Provide the [X, Y] coordinate of the cell's center where the given text is located.  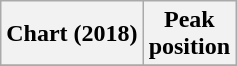
Peakposition [189, 34]
Chart (2018) [72, 34]
